Identify which cell holds the provided text, then report its (x, y) central coordinate. 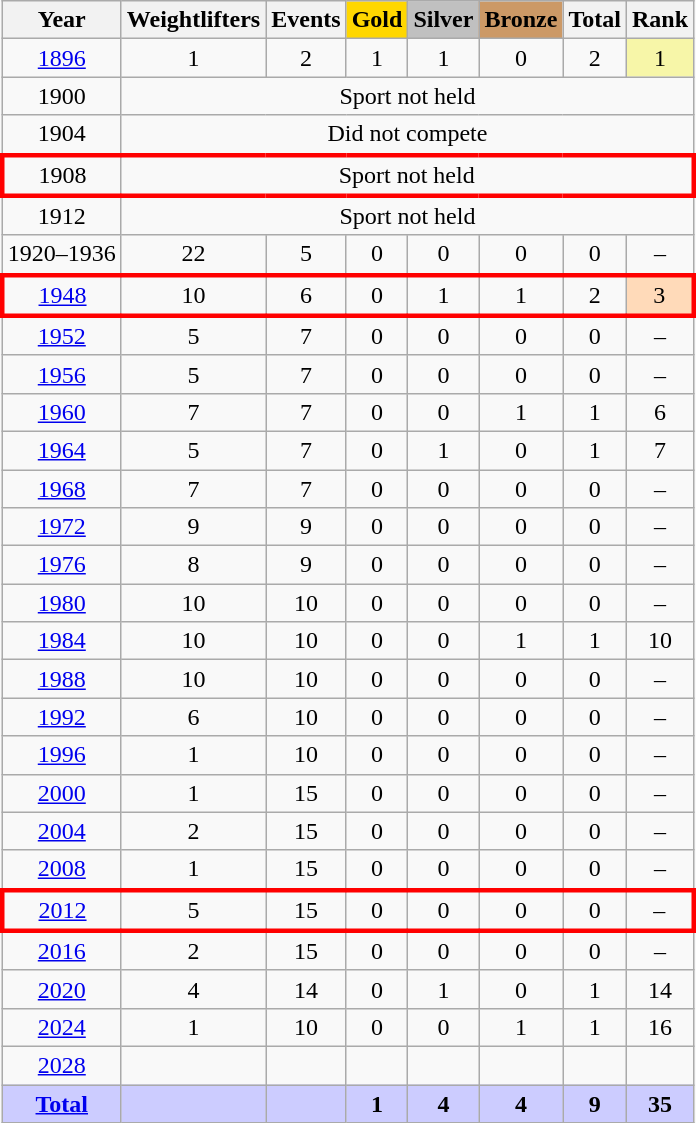
2028 (62, 1065)
1952 (62, 336)
Year (62, 20)
1992 (62, 717)
2012 (62, 910)
8 (193, 565)
1908 (62, 174)
2020 (62, 989)
1988 (62, 679)
1960 (62, 412)
1956 (62, 374)
1904 (62, 135)
1900 (62, 96)
1964 (62, 450)
Rank (660, 20)
2008 (62, 870)
Gold (377, 20)
1972 (62, 527)
1980 (62, 603)
22 (193, 255)
1920–1936 (62, 255)
2016 (62, 951)
1984 (62, 641)
1948 (62, 296)
Did not compete (407, 135)
16 (660, 1027)
1968 (62, 489)
1996 (62, 755)
2000 (62, 793)
1896 (62, 58)
3 (660, 296)
1912 (62, 216)
Bronze (521, 20)
Weightlifters (193, 20)
1976 (62, 565)
2004 (62, 831)
Events (306, 20)
35 (660, 1103)
2024 (62, 1027)
Silver (444, 20)
